Provide the (x, y) coordinate of the cell's center where the given text is located.  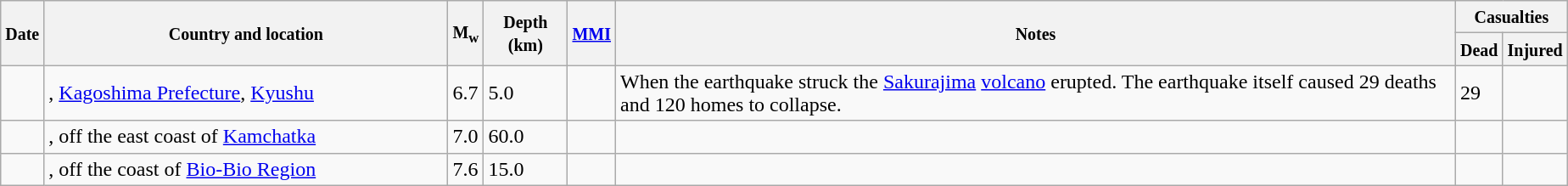
60.0 (526, 137)
5.0 (526, 93)
MMI (592, 33)
, Kagoshima Prefecture, Kyushu (246, 93)
Dead (1479, 49)
Casualties (1511, 17)
, off the east coast of Kamchatka (246, 137)
Injured (1535, 49)
Date (22, 33)
15.0 (526, 169)
7.0 (466, 137)
Notes (1036, 33)
29 (1479, 93)
6.7 (466, 93)
, off the coast of Bio-Bio Region (246, 169)
Depth (km) (526, 33)
Mw (466, 33)
When the earthquake struck the Sakurajima volcano erupted. The earthquake itself caused 29 deaths and 120 homes to collapse. (1036, 93)
Country and location (246, 33)
7.6 (466, 169)
